Output the (X, Y) coordinate of the center of the cell containing the given text.  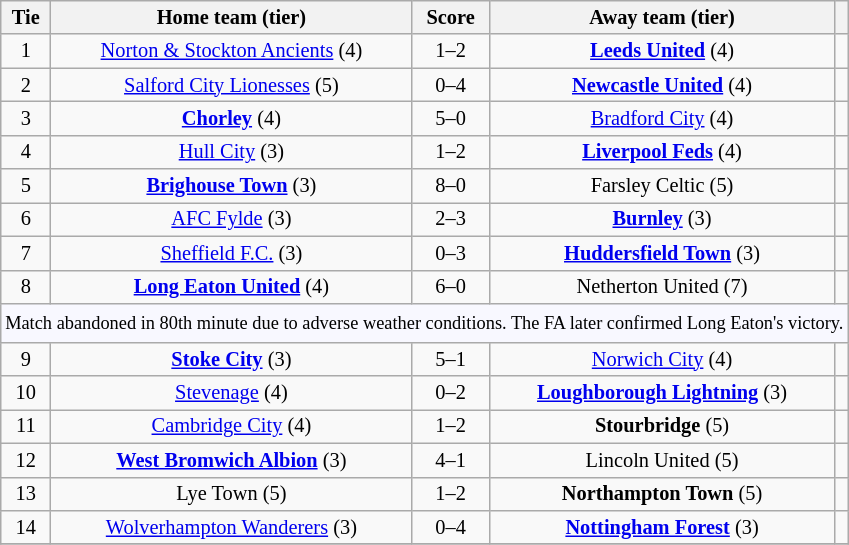
Stourbridge (5) (662, 426)
Leeds United (4) (662, 51)
Bradford City (4) (662, 118)
AFC Fylde (3) (232, 219)
Long Eaton United (4) (232, 287)
5–1 (450, 359)
Newcastle United (4) (662, 85)
5–0 (450, 118)
Liverpool Feds (4) (662, 152)
Match abandoned in 80th minute due to adverse weather conditions. The FA later confirmed Long Eaton's victory. (424, 322)
1 (26, 51)
Hull City (3) (232, 152)
Norwich City (4) (662, 359)
Loughborough Lightning (3) (662, 393)
0–3 (450, 253)
3 (26, 118)
13 (26, 494)
West Bromwich Albion (3) (232, 460)
Stevenage (4) (232, 393)
7 (26, 253)
Norton & Stockton Ancients (4) (232, 51)
Northampton Town (5) (662, 494)
Tie (26, 17)
Nottingham Forest (3) (662, 527)
Burnley (3) (662, 219)
Lincoln United (5) (662, 460)
14 (26, 527)
Chorley (4) (232, 118)
Stoke City (3) (232, 359)
8 (26, 287)
Huddersfield Town (3) (662, 253)
Home team (tier) (232, 17)
Netherton United (7) (662, 287)
Score (450, 17)
9 (26, 359)
6 (26, 219)
Salford City Lionesses (5) (232, 85)
11 (26, 426)
4 (26, 152)
Brighouse Town (3) (232, 186)
2 (26, 85)
12 (26, 460)
6–0 (450, 287)
Sheffield F.C. (3) (232, 253)
0–2 (450, 393)
Cambridge City (4) (232, 426)
Farsley Celtic (5) (662, 186)
Away team (tier) (662, 17)
Wolverhampton Wanderers (3) (232, 527)
8–0 (450, 186)
Lye Town (5) (232, 494)
5 (26, 186)
10 (26, 393)
2–3 (450, 219)
4–1 (450, 460)
